Search for the cell housing the specified text and yield its (X, Y) center coordinate. 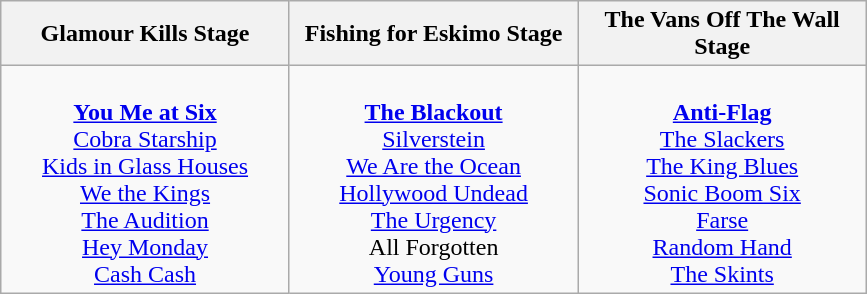
The Blackout Silverstein We Are the Ocean Hollywood Undead The Urgency All Forgotten Young Guns (434, 180)
Glamour Kills Stage (146, 34)
You Me at Six Cobra Starship Kids in Glass Houses We the Kings The Audition Hey Monday Cash Cash (146, 180)
Fishing for Eskimo Stage (434, 34)
Anti-Flag The Slackers The King Blues Sonic Boom Six Farse Random Hand The Skints (722, 180)
The Vans Off The Wall Stage (722, 34)
